Find where the given text appears and provide that cell's center as (x, y) coordinate. 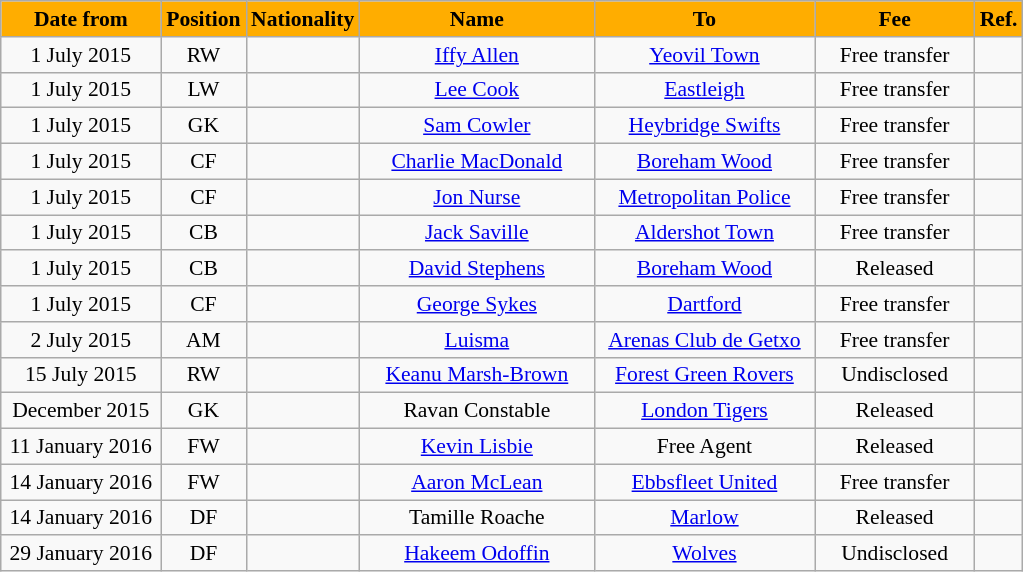
Jon Nurse (476, 197)
Free Agent (704, 447)
Date from (81, 19)
11 January 2016 (81, 447)
Luisma (476, 340)
December 2015 (81, 411)
Hakeem Odoffin (476, 554)
Ref. (999, 19)
Fee (895, 19)
David Stephens (476, 269)
Iffy Allen (476, 55)
15 July 2015 (81, 375)
Wolves (704, 554)
Aldershot Town (704, 233)
Aaron McLean (476, 482)
Name (476, 19)
Ebbsfleet United (704, 482)
Sam Cowler (476, 126)
LW (204, 90)
Tamille Roache (476, 518)
Eastleigh (704, 90)
29 January 2016 (81, 554)
Yeovil Town (704, 55)
Forest Green Rovers (704, 375)
AM (204, 340)
London Tigers (704, 411)
Marlow (704, 518)
Dartford (704, 304)
George Sykes (476, 304)
Position (204, 19)
Ravan Constable (476, 411)
Nationality (302, 19)
2 July 2015 (81, 340)
Charlie MacDonald (476, 162)
Kevin Lisbie (476, 447)
Metropolitan Police (704, 197)
To (704, 19)
Lee Cook (476, 90)
Arenas Club de Getxo (704, 340)
Jack Saville (476, 233)
Heybridge Swifts (704, 126)
Keanu Marsh-Brown (476, 375)
